Return the (X, Y) coordinate for the center point of the cell that contains the specified text.  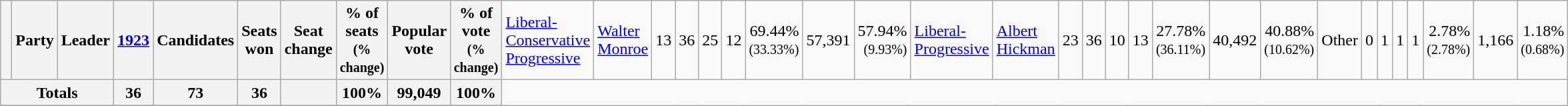
40,492 (1235, 40)
10 (1117, 40)
Other (1340, 40)
Candidates (196, 40)
Seats won (259, 40)
2.78%(2.78%) (1449, 40)
Liberal-Conservative Progressive (548, 40)
12 (733, 40)
23 (1071, 40)
1.18%(0.68%) (1543, 40)
Totals (57, 93)
Popular vote (419, 40)
40.88%(10.62%) (1289, 40)
57.94%(9.93%) (883, 40)
Seat change (308, 40)
Party (35, 40)
Leader (85, 40)
73 (196, 93)
57,391 (828, 40)
Walter Monroe (623, 40)
% of seats(% change) (362, 40)
Liberal-Progressive (952, 40)
27.78%(36.11%) (1180, 40)
69.44%(33.33%) (774, 40)
0 (1369, 40)
99,049 (419, 93)
% of vote(% change) (476, 40)
1923 (133, 40)
1,166 (1496, 40)
25 (711, 40)
Albert Hickman (1025, 40)
